Scan for the cell matching the given text and deliver its [x, y] coordinate at center. 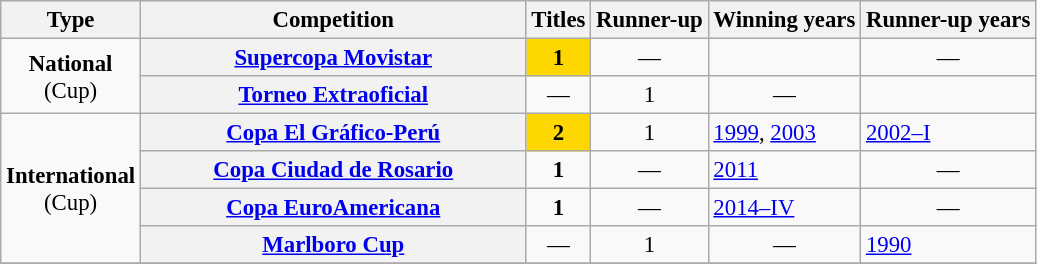
1999, 2003 [784, 133]
Type [71, 20]
Marlboro Cup [333, 245]
2 [558, 133]
Competition [333, 20]
Torneo Extraoficial [333, 95]
2002–I [948, 133]
Titles [558, 20]
1990 [948, 245]
International(Cup) [71, 189]
National(Cup) [71, 76]
Supercopa Movistar [333, 58]
Copa Ciudad de Rosario [333, 170]
Runner-up years [948, 20]
Copa El Gráfico-Perú [333, 133]
2011 [784, 170]
2014–IV [784, 208]
Winning years [784, 20]
Runner-up [650, 20]
Copa EuroAmericana [333, 208]
